Pinpoint the cell where the given text exists, returning its (x, y) midpoint coordinate. 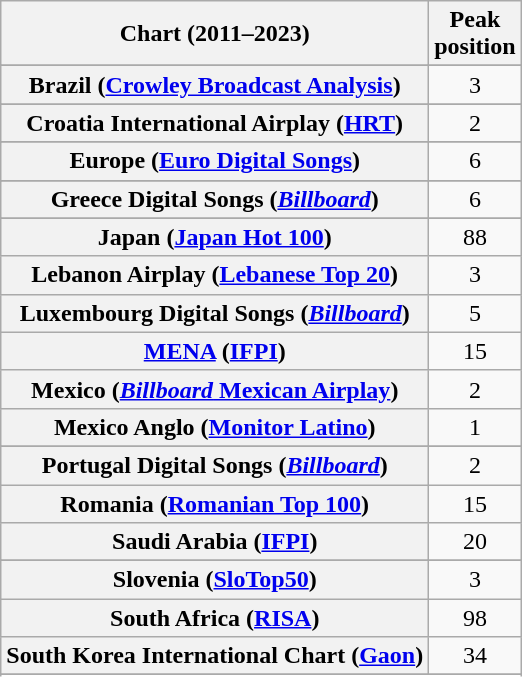
Mexico Anglo (Monitor Latino) (215, 427)
98 (475, 618)
Lebanon Airplay (Lebanese Top 20) (215, 275)
Romania (Romanian Top 100) (215, 503)
Japan (Japan Hot 100) (215, 237)
South Africa (RISA) (215, 618)
34 (475, 656)
Luxembourg Digital Songs (Billboard) (215, 313)
88 (475, 237)
Mexico (Billboard Mexican Airplay) (215, 389)
5 (475, 313)
Greece Digital Songs (Billboard) (215, 199)
Slovenia (SloTop50) (215, 580)
Saudi Arabia (IFPI) (215, 542)
Brazil (Crowley Broadcast Analysis) (215, 85)
Portugal Digital Songs (Billboard) (215, 465)
20 (475, 542)
Chart (2011–2023) (215, 34)
Croatia International Airplay (HRT) (215, 123)
Europe (Euro Digital Songs) (215, 161)
Peakposition (475, 34)
MENA (IFPI) (215, 351)
1 (475, 427)
South Korea International Chart (Gaon) (215, 656)
